Capture the cell that displays the provided text and extract its [X, Y] central coordinate. 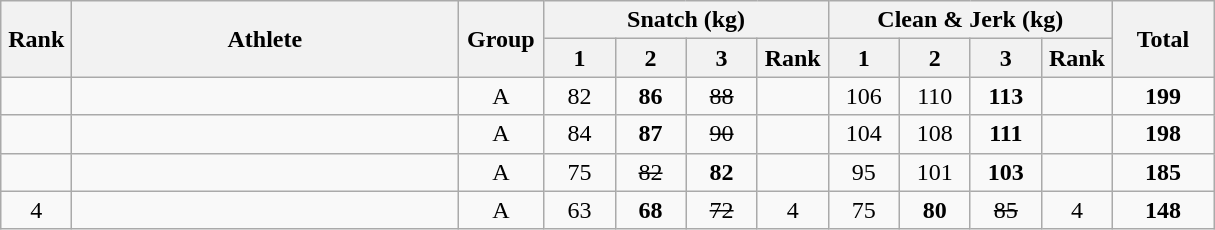
104 [864, 134]
88 [722, 96]
84 [580, 134]
185 [1162, 172]
90 [722, 134]
148 [1162, 210]
199 [1162, 96]
85 [1006, 210]
110 [934, 96]
80 [934, 210]
Snatch (kg) [686, 20]
113 [1006, 96]
101 [934, 172]
Total [1162, 39]
111 [1006, 134]
108 [934, 134]
106 [864, 96]
68 [650, 210]
Athlete [265, 39]
72 [722, 210]
103 [1006, 172]
87 [650, 134]
95 [864, 172]
63 [580, 210]
Clean & Jerk (kg) [970, 20]
198 [1162, 134]
Group [501, 39]
86 [650, 96]
